Detect which cell encompasses the target text, then output its [x, y] center coordinate. 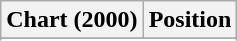
Chart (2000) [72, 20]
Position [190, 20]
